Find where the given text appears and provide that cell's center as (X, Y) coordinate. 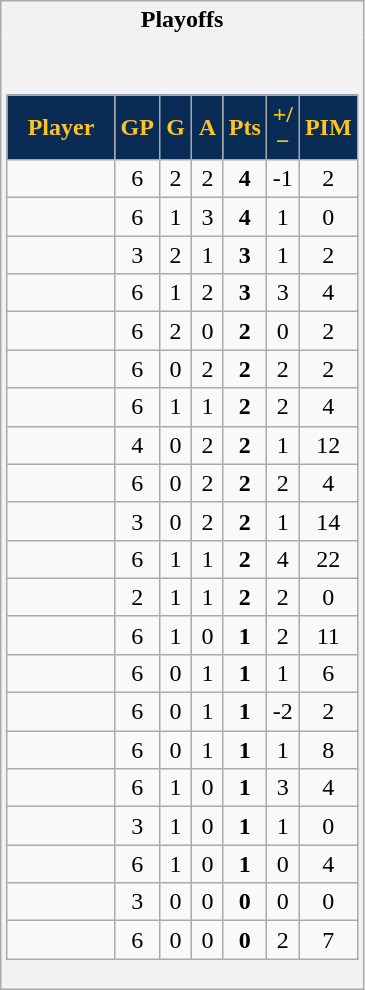
-1 (282, 179)
12 (328, 445)
22 (328, 559)
G (175, 128)
GP (137, 128)
Playoffs (182, 20)
7 (328, 940)
11 (328, 635)
14 (328, 521)
-2 (282, 712)
A (208, 128)
8 (328, 750)
PIM (328, 128)
+/− (282, 128)
Pts (244, 128)
Player (61, 128)
